Capture the cell that displays the provided text and extract its (X, Y) central coordinate. 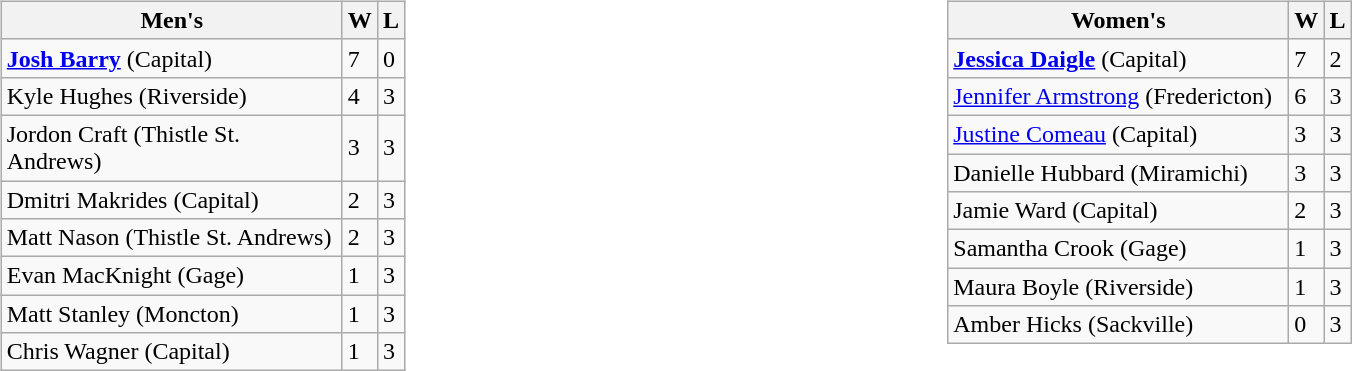
Jordon Craft (Thistle St. Andrews) (172, 148)
Women's (1118, 20)
Jamie Ward (Capital) (1118, 211)
Matt Nason (Thistle St. Andrews) (172, 238)
6 (1306, 96)
Men's (172, 20)
Danielle Hubbard (Miramichi) (1118, 173)
Amber Hicks (Sackville) (1118, 325)
Jessica Daigle (Capital) (1118, 58)
Maura Boyle (Riverside) (1118, 287)
Justine Comeau (Capital) (1118, 134)
Josh Barry (Capital) (172, 58)
Samantha Crook (Gage) (1118, 249)
Jennifer Armstrong (Fredericton) (1118, 96)
Chris Wagner (Capital) (172, 352)
4 (360, 96)
Evan MacKnight (Gage) (172, 276)
Dmitri Makrides (Capital) (172, 199)
Kyle Hughes (Riverside) (172, 96)
Matt Stanley (Moncton) (172, 314)
